Detect which cell encompasses the target text, then output its (X, Y) center coordinate. 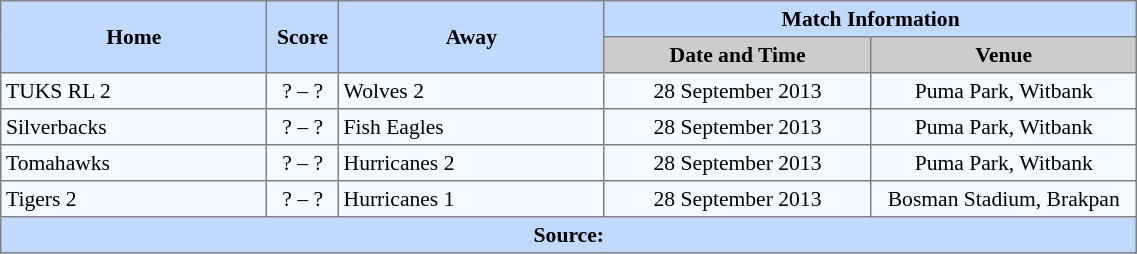
Match Information (870, 19)
Tigers 2 (134, 199)
Tomahawks (134, 163)
Away (471, 37)
Venue (1004, 55)
Silverbacks (134, 127)
Wolves 2 (471, 91)
Source: (569, 235)
Score (302, 37)
Fish Eagles (471, 127)
Hurricanes 1 (471, 199)
Hurricanes 2 (471, 163)
Date and Time (737, 55)
TUKS RL 2 (134, 91)
Bosman Stadium, Brakpan (1004, 199)
Home (134, 37)
